For the text-containing cell, return its midpoint in (x, y) coordinate format. 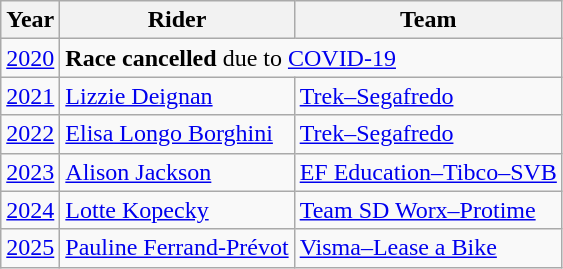
2020 (30, 58)
Elisa Longo Borghini (177, 134)
2023 (30, 172)
Lotte Kopecky (177, 210)
2025 (30, 248)
EF Education–Tibco–SVB (428, 172)
Visma–Lease a Bike (428, 248)
Pauline Ferrand-Prévot (177, 248)
Team SD Worx–Protime (428, 210)
2022 (30, 134)
2021 (30, 96)
Alison Jackson (177, 172)
2024 (30, 210)
Race cancelled due to COVID-19 (312, 58)
Lizzie Deignan (177, 96)
Rider (177, 20)
Team (428, 20)
Year (30, 20)
